Identify which cell holds the provided text, then report its [X, Y] central coordinate. 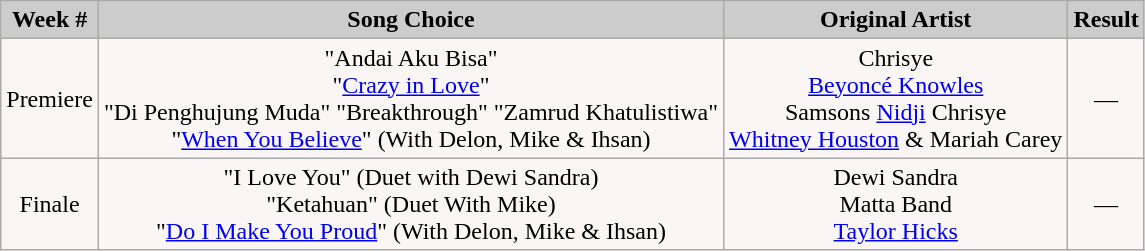
Song Choice [410, 20]
Original Artist [896, 20]
Result [1106, 20]
Finale [50, 204]
Premiere [50, 98]
"Andai Aku Bisa" "Crazy in Love" "Di Penghujung Muda" "Breakthrough" "Zamrud Khatulistiwa" "When You Believe" (With Delon, Mike & Ihsan) [410, 98]
Chrisye Beyoncé Knowles Samsons Nidji Chrisye Whitney Houston & Mariah Carey [896, 98]
Week # [50, 20]
Dewi Sandra Matta Band Taylor Hicks [896, 204]
"I Love You" (Duet with Dewi Sandra) "Ketahuan" (Duet With Mike) "Do I Make You Proud" (With Delon, Mike & Ihsan) [410, 204]
